For the text-containing cell, return its midpoint in (X, Y) coordinate format. 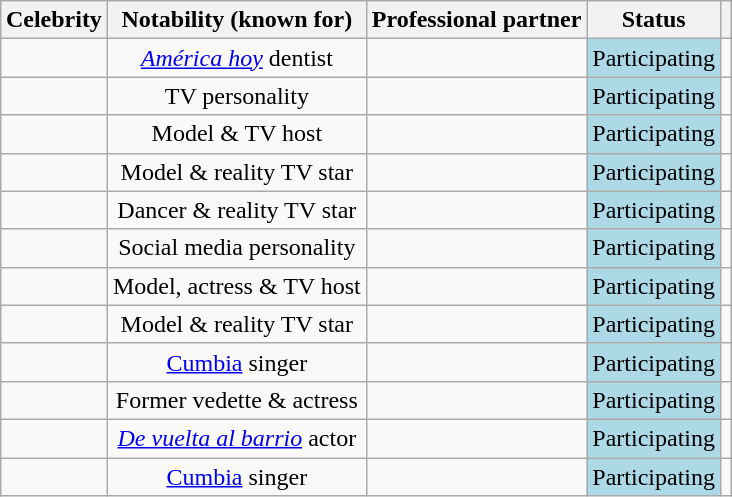
América hoy dentist (236, 58)
Celebrity (54, 20)
Model, actress & TV host (236, 286)
Status (654, 20)
Notability (known for) (236, 20)
TV personality (236, 96)
Dancer & reality TV star (236, 210)
Former vedette & actress (236, 400)
Social media personality (236, 248)
De vuelta al barrio actor (236, 438)
Model & TV host (236, 134)
Professional partner (476, 20)
